For the text-containing cell, return its midpoint in [X, Y] coordinate format. 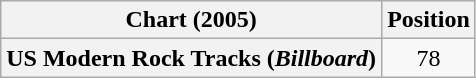
US Modern Rock Tracks (Billboard) [192, 58]
Position [429, 20]
78 [429, 58]
Chart (2005) [192, 20]
